Return the [X, Y] coordinate for the center point of the cell that contains the specified text.  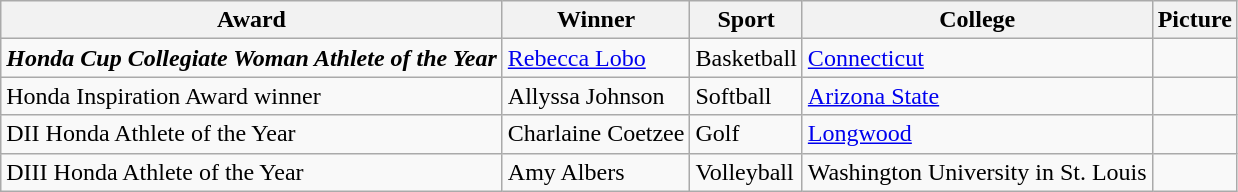
Honda Inspiration Award winner [252, 96]
Winner [596, 20]
DII Honda Athlete of the Year [252, 134]
Amy Albers [596, 172]
Washington University in St. Louis [977, 172]
Honda Cup Collegiate Woman Athlete of the Year [252, 58]
Basketball [746, 58]
Sport [746, 20]
Volleyball [746, 172]
College [977, 20]
Longwood [977, 134]
Connecticut [977, 58]
DIII Honda Athlete of the Year [252, 172]
Allyssa Johnson [596, 96]
Golf [746, 134]
Charlaine Coetzee [596, 134]
Award [252, 20]
Picture [1194, 20]
Rebecca Lobo [596, 58]
Softball [746, 96]
Arizona State [977, 96]
